Search for the cell housing the specified text and yield its (X, Y) center coordinate. 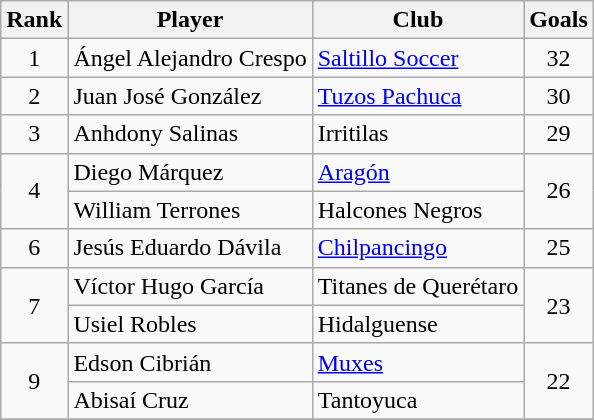
Club (418, 20)
Edson Cibrián (190, 362)
Víctor Hugo García (190, 286)
Saltillo Soccer (418, 58)
32 (559, 58)
Irritilas (418, 134)
Halcones Negros (418, 210)
Goals (559, 20)
22 (559, 381)
Diego Márquez (190, 172)
Chilpancingo (418, 248)
3 (34, 134)
30 (559, 96)
Player (190, 20)
29 (559, 134)
1 (34, 58)
Usiel Robles (190, 324)
Anhdony Salinas (190, 134)
Abisaí Cruz (190, 400)
Hidalguense (418, 324)
4 (34, 191)
7 (34, 305)
9 (34, 381)
William Terrones (190, 210)
2 (34, 96)
6 (34, 248)
Aragón (418, 172)
Tuzos Pachuca (418, 96)
Tantoyuca (418, 400)
Titanes de Querétaro (418, 286)
Rank (34, 20)
Jesús Eduardo Dávila (190, 248)
25 (559, 248)
23 (559, 305)
Muxes (418, 362)
Ángel Alejandro Crespo (190, 58)
Juan José González (190, 96)
26 (559, 191)
